Return the [X, Y] coordinate for the center point of the cell that contains the specified text.  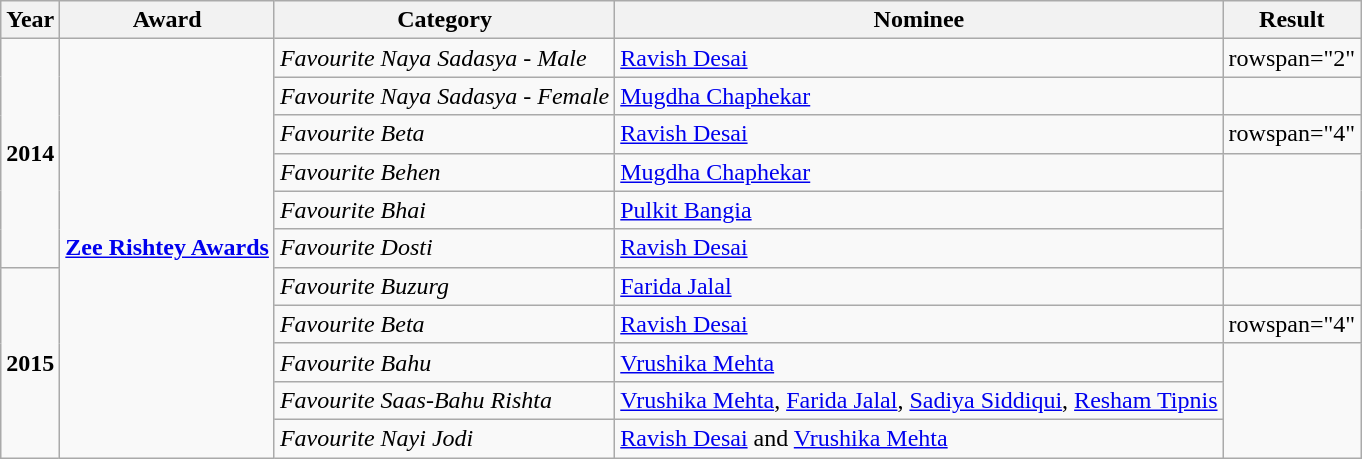
Nominee [919, 20]
Favourite Nayi Jodi [444, 438]
Category [444, 20]
Ravish Desai and Vrushika Mehta [919, 438]
Favourite Bhai [444, 210]
Favourite Behen [444, 172]
Favourite Dosti [444, 248]
Favourite Buzurg [444, 286]
Vrushika Mehta [919, 362]
Award [168, 20]
2014 [30, 153]
Favourite Naya Sadasya - Male [444, 58]
Farida Jalal [919, 286]
rowspan="2" [1292, 58]
Favourite Saas-Bahu Rishta [444, 400]
Pulkit Bangia [919, 210]
Year [30, 20]
Vrushika Mehta, Farida Jalal, Sadiya Siddiqui, Resham Tipnis [919, 400]
Favourite Bahu [444, 362]
2015 [30, 362]
Zee Rishtey Awards [168, 248]
Result [1292, 20]
Favourite Naya Sadasya - Female [444, 96]
